Pinpoint the cell where the given text exists, returning its [X, Y] midpoint coordinate. 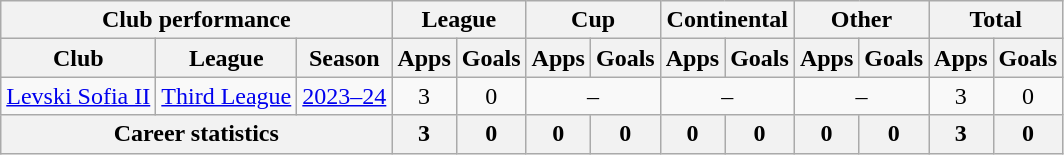
Career statistics [196, 134]
Club performance [196, 20]
Club [78, 58]
Levski Sofia II [78, 96]
Other [861, 20]
2023–24 [344, 96]
Third League [226, 96]
Cup [593, 20]
Continental [727, 20]
Season [344, 58]
Total [996, 20]
